Detect which cell encompasses the target text, then output its [x, y] center coordinate. 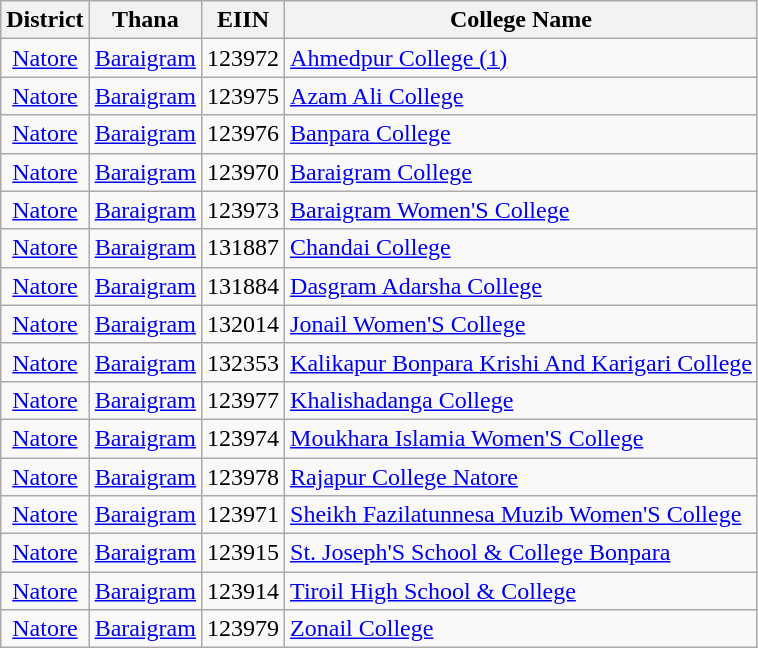
Baraigram College [522, 172]
132353 [242, 362]
123915 [242, 553]
Azam Ali College [522, 96]
St. Joseph'S School & College Bonpara [522, 553]
EIIN [242, 20]
Zonail College [522, 629]
123977 [242, 400]
123973 [242, 210]
123972 [242, 58]
123914 [242, 591]
123970 [242, 172]
Chandai College [522, 248]
123975 [242, 96]
Ahmedpur College (1) [522, 58]
123971 [242, 515]
Sheikh Fazilatunnesa Muzib Women'S College [522, 515]
Thana [145, 20]
Tiroil High School & College [522, 591]
Jonail Women'S College [522, 324]
District [45, 20]
131884 [242, 286]
Kalikapur Bonpara Krishi And Karigari College [522, 362]
Dasgram Adarsha College [522, 286]
132014 [242, 324]
Khalishadanga College [522, 400]
123978 [242, 477]
Banpara College [522, 134]
131887 [242, 248]
Rajapur College Natore [522, 477]
Moukhara Islamia Women'S College [522, 438]
123979 [242, 629]
123976 [242, 134]
123974 [242, 438]
Baraigram Women'S College [522, 210]
College Name [522, 20]
